Extract the (x, y) coordinate from the center of the cell holding the provided text.  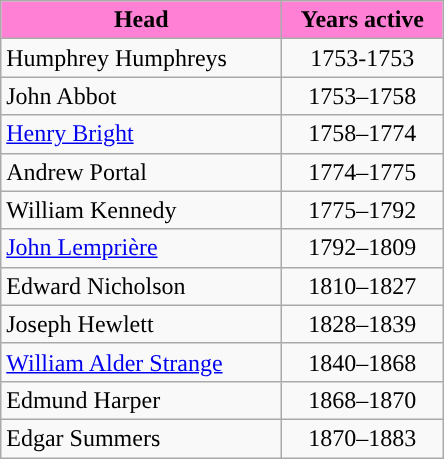
1868–1870 (362, 400)
Edgar Summers (142, 438)
John Abbot (142, 96)
1792–1809 (362, 248)
Head (142, 20)
1828–1839 (362, 324)
Humphrey Humphreys (142, 58)
1758–1774 (362, 134)
1775–1792 (362, 210)
John Lemprière (142, 248)
1774–1775 (362, 172)
1870–1883 (362, 438)
1753-1753 (362, 58)
1753–1758 (362, 96)
1840–1868 (362, 362)
Henry Bright (142, 134)
Years active (362, 20)
William Alder Strange (142, 362)
Joseph Hewlett (142, 324)
Edmund Harper (142, 400)
Andrew Portal (142, 172)
1810–1827 (362, 286)
William Kennedy (142, 210)
Edward Nicholson (142, 286)
